Search for the cell housing the specified text and yield its (x, y) center coordinate. 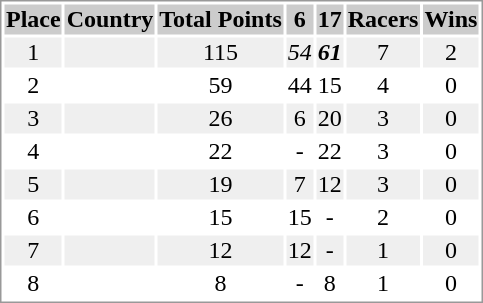
19 (220, 185)
115 (220, 53)
26 (220, 119)
20 (330, 119)
Wins (451, 19)
Country (110, 19)
59 (220, 85)
54 (300, 53)
17 (330, 19)
5 (33, 185)
Place (33, 19)
Racers (383, 19)
44 (300, 85)
61 (330, 53)
Total Points (220, 19)
